Detect which cell encompasses the target text, then output its [x, y] center coordinate. 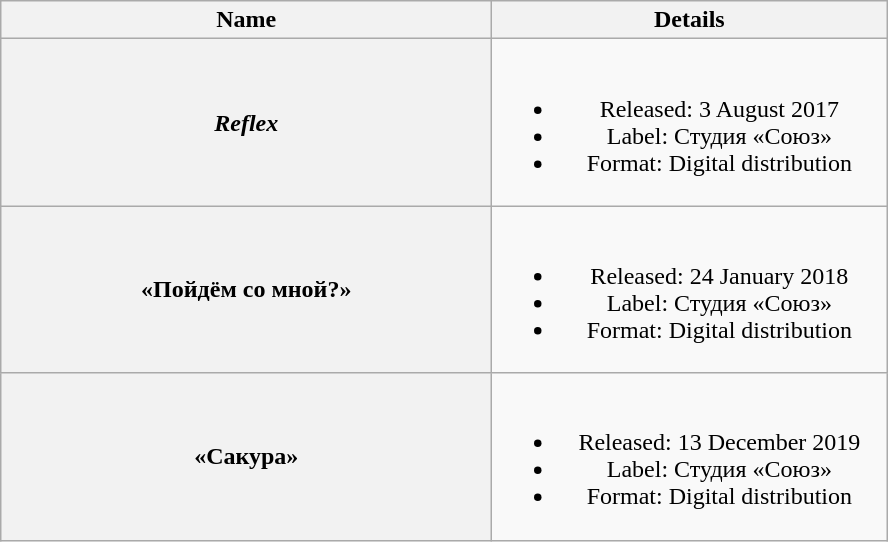
Released: 3 August 2017Label: Студия «Союз»Format: Digital distribution [690, 122]
Name [246, 20]
Released: 24 January 2018Label: Студия «Союз»Format: Digital distribution [690, 290]
Reflex [246, 122]
«Пойдём со мной?» [246, 290]
Released: 13 December 2019Label: Студия «Союз»Format: Digital distribution [690, 456]
Details [690, 20]
«Сакура» [246, 456]
